Detect which cell encompasses the target text, then output its [X, Y] center coordinate. 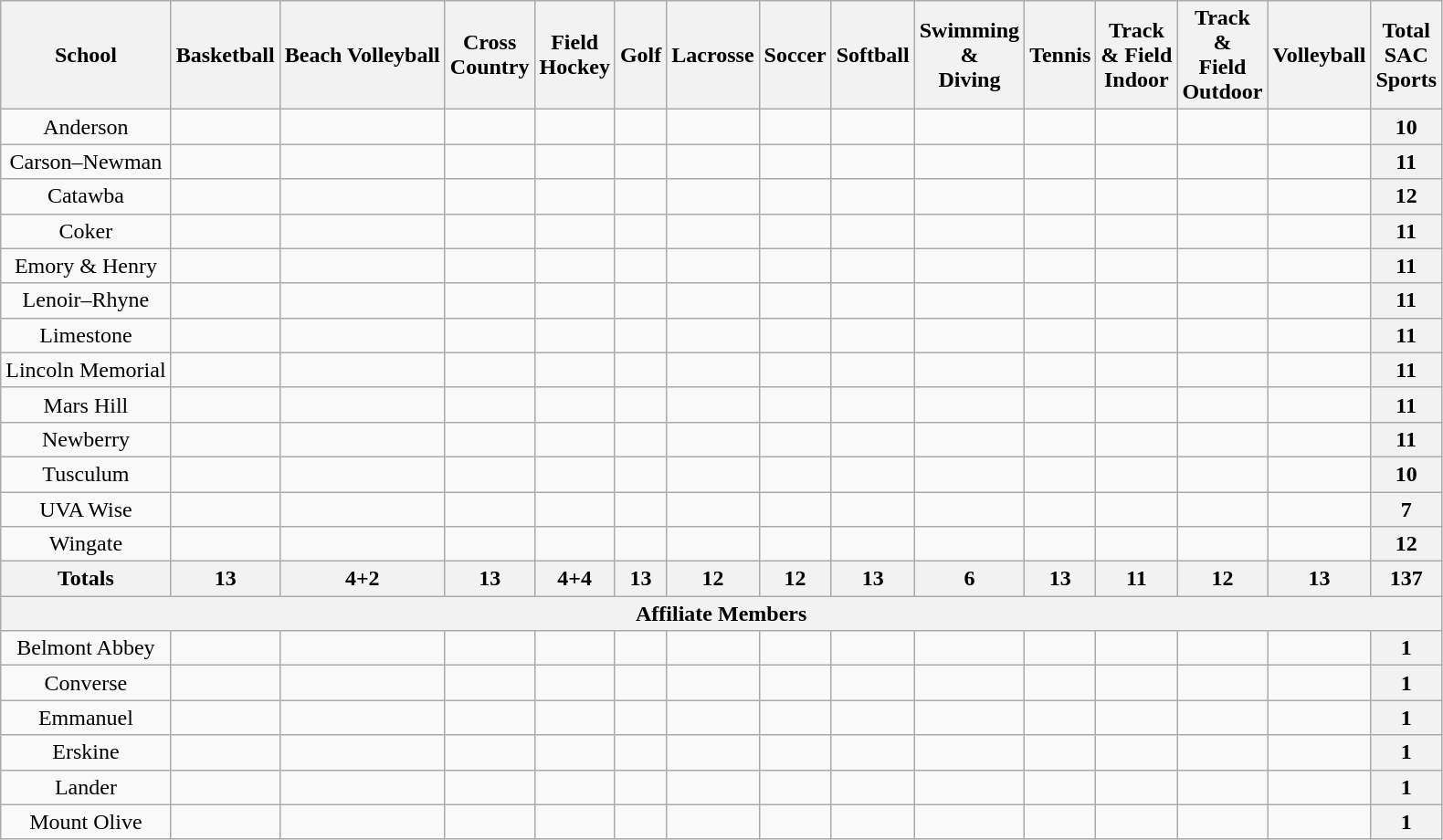
CrossCountry [490, 55]
Track& FieldIndoor [1136, 55]
4+4 [574, 579]
Golf [640, 55]
Track&FieldOutdoor [1222, 55]
Newberry [86, 439]
Emmanuel [86, 718]
Carson–Newman [86, 162]
Mars Hill [86, 404]
Mount Olive [86, 822]
Softball [873, 55]
Erskine [86, 752]
137 [1406, 579]
FieldHockey [574, 55]
Soccer [795, 55]
Lacrosse [712, 55]
Tusculum [86, 474]
Converse [86, 683]
Lincoln Memorial [86, 370]
Totals [86, 579]
Limestone [86, 335]
Basketball [225, 55]
Anderson [86, 127]
7 [1406, 509]
Wingate [86, 544]
6 [969, 579]
UVA Wise [86, 509]
School [86, 55]
TotalSACSports [1406, 55]
Coker [86, 231]
Affiliate Members [721, 614]
Lenoir–Rhyne [86, 300]
Emory & Henry [86, 266]
4+2 [362, 579]
Lander [86, 787]
Belmont Abbey [86, 648]
Beach Volleyball [362, 55]
Catawba [86, 196]
Volleyball [1319, 55]
Tennis [1060, 55]
Swimming&Diving [969, 55]
